Scan for the cell matching the given text and deliver its (x, y) coordinate at center. 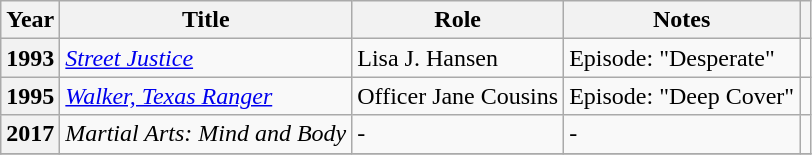
Walker, Texas Ranger (206, 96)
Martial Arts: Mind and Body (206, 134)
Role (458, 20)
1993 (30, 58)
Episode: "Deep Cover" (682, 96)
2017 (30, 134)
Year (30, 20)
Title (206, 20)
1995 (30, 96)
Notes (682, 20)
Officer Jane Cousins (458, 96)
Street Justice (206, 58)
Lisa J. Hansen (458, 58)
Episode: "Desperate" (682, 58)
